Pinpoint the cell where the given text exists, returning its [X, Y] midpoint coordinate. 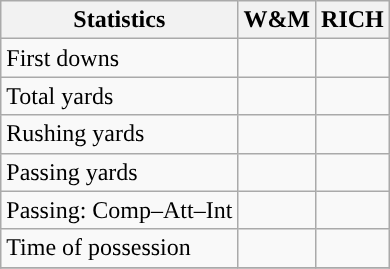
Statistics [120, 20]
First downs [120, 58]
Passing: Comp–Att–Int [120, 210]
Time of possession [120, 248]
W&M [277, 20]
RICH [353, 20]
Total yards [120, 96]
Rushing yards [120, 134]
Passing yards [120, 172]
